Return the (X, Y) coordinate for the center point of the cell that contains the specified text.  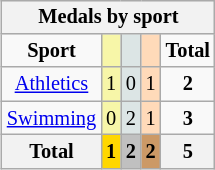
Sport (52, 51)
Swimming (52, 118)
Medals by sport (108, 17)
Athletics (52, 84)
3 (188, 118)
5 (188, 152)
